Pinpoint the cell where the given text exists, returning its [x, y] midpoint coordinate. 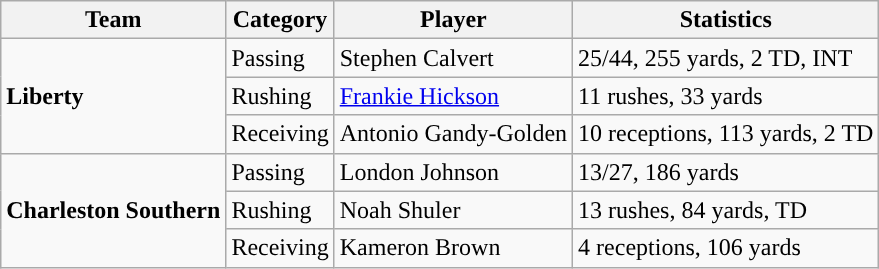
13 rushes, 84 yards, TD [726, 210]
Category [280, 20]
Kameron Brown [453, 248]
Player [453, 20]
Team [114, 20]
Stephen Calvert [453, 58]
Liberty [114, 96]
Statistics [726, 20]
25/44, 255 yards, 2 TD, INT [726, 58]
Charleston Southern [114, 210]
13/27, 186 yards [726, 172]
Antonio Gandy-Golden [453, 134]
Noah Shuler [453, 210]
11 rushes, 33 yards [726, 96]
4 receptions, 106 yards [726, 248]
Frankie Hickson [453, 96]
10 receptions, 113 yards, 2 TD [726, 134]
London Johnson [453, 172]
